Scan for the cell matching the given text and deliver its (X, Y) coordinate at center. 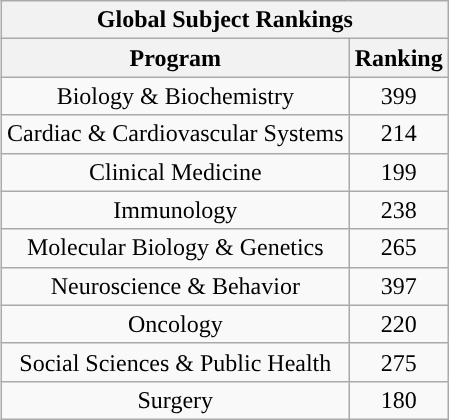
199 (398, 172)
Social Sciences & Public Health (175, 362)
Neuroscience & Behavior (175, 286)
Clinical Medicine (175, 172)
399 (398, 96)
Immunology (175, 210)
180 (398, 400)
214 (398, 134)
Surgery (175, 400)
Global Subject Rankings (224, 20)
238 (398, 210)
275 (398, 362)
Oncology (175, 324)
Molecular Biology & Genetics (175, 248)
265 (398, 248)
220 (398, 324)
Cardiac & Cardiovascular Systems (175, 134)
397 (398, 286)
Program (175, 58)
Biology & Biochemistry (175, 96)
Ranking (398, 58)
